Capture the cell that displays the provided text and extract its (X, Y) central coordinate. 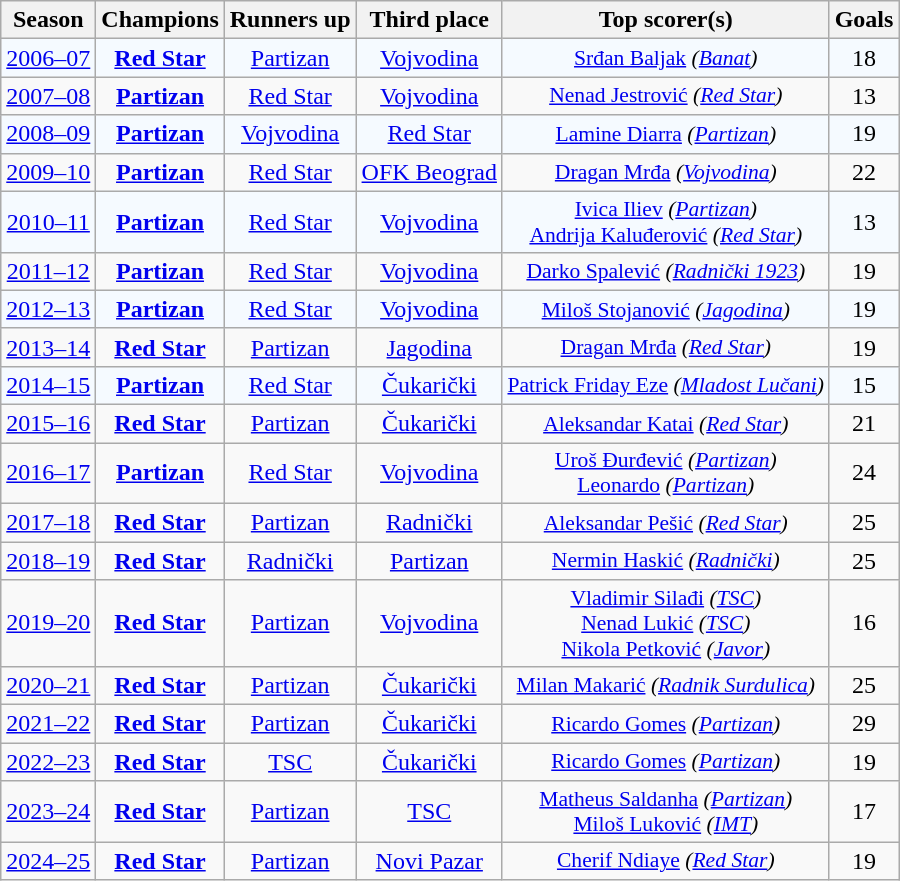
Patrick Friday Eze (Mladost Lučani) (666, 385)
2010–11 (48, 222)
Goals (864, 20)
29 (864, 723)
Aleksandar Pešić (Red Star) (666, 523)
2014–15 (48, 385)
Aleksandar Katai (Red Star) (666, 423)
2009–10 (48, 172)
Nermin Haskić (Radnički) (666, 561)
Champions (160, 20)
2024–25 (48, 861)
2007–08 (48, 96)
Miloš Stojanović (Jagodina) (666, 309)
Cherif Ndiaye (Red Star) (666, 861)
21 (864, 423)
Third place (429, 20)
15 (864, 385)
Darko Spalević (Radnički 1923) (666, 271)
16 (864, 624)
Milan Makarić (Radnik Surdulica) (666, 685)
OFK Beograd (429, 172)
2019–20 (48, 624)
24 (864, 472)
22 (864, 172)
2023–24 (48, 812)
2017–18 (48, 523)
Srđan Baljak (Banat) (666, 58)
2011–12 (48, 271)
2013–14 (48, 347)
Ivica Iliev (Partizan) Andrija Kaluđerović (Red Star) (666, 222)
Lamine Diarra (Partizan) (666, 134)
18 (864, 58)
2015–16 (48, 423)
Matheus Saldanha (Partizan) Miloš Luković (IMT) (666, 812)
2016–17 (48, 472)
Uroš Đurđević (Partizan) Leonardo (Partizan) (666, 472)
Vladimir Silađi (TSC) Nenad Lukić (TSC) Nikola Petković (Javor) (666, 624)
2021–22 (48, 723)
2006–07 (48, 58)
2012–13 (48, 309)
2008–09 (48, 134)
Nenad Jestrović (Red Star) (666, 96)
2018–19 (48, 561)
2020–21 (48, 685)
Novi Pazar (429, 861)
Season (48, 20)
2022–23 (48, 761)
Runners up (290, 20)
Top scorer(s) (666, 20)
Jagodina (429, 347)
Dragan Mrđa (Red Star) (666, 347)
Dragan Mrđa (Vojvodina) (666, 172)
17 (864, 812)
